Output the (x, y) coordinate of the center of the cell containing the given text.  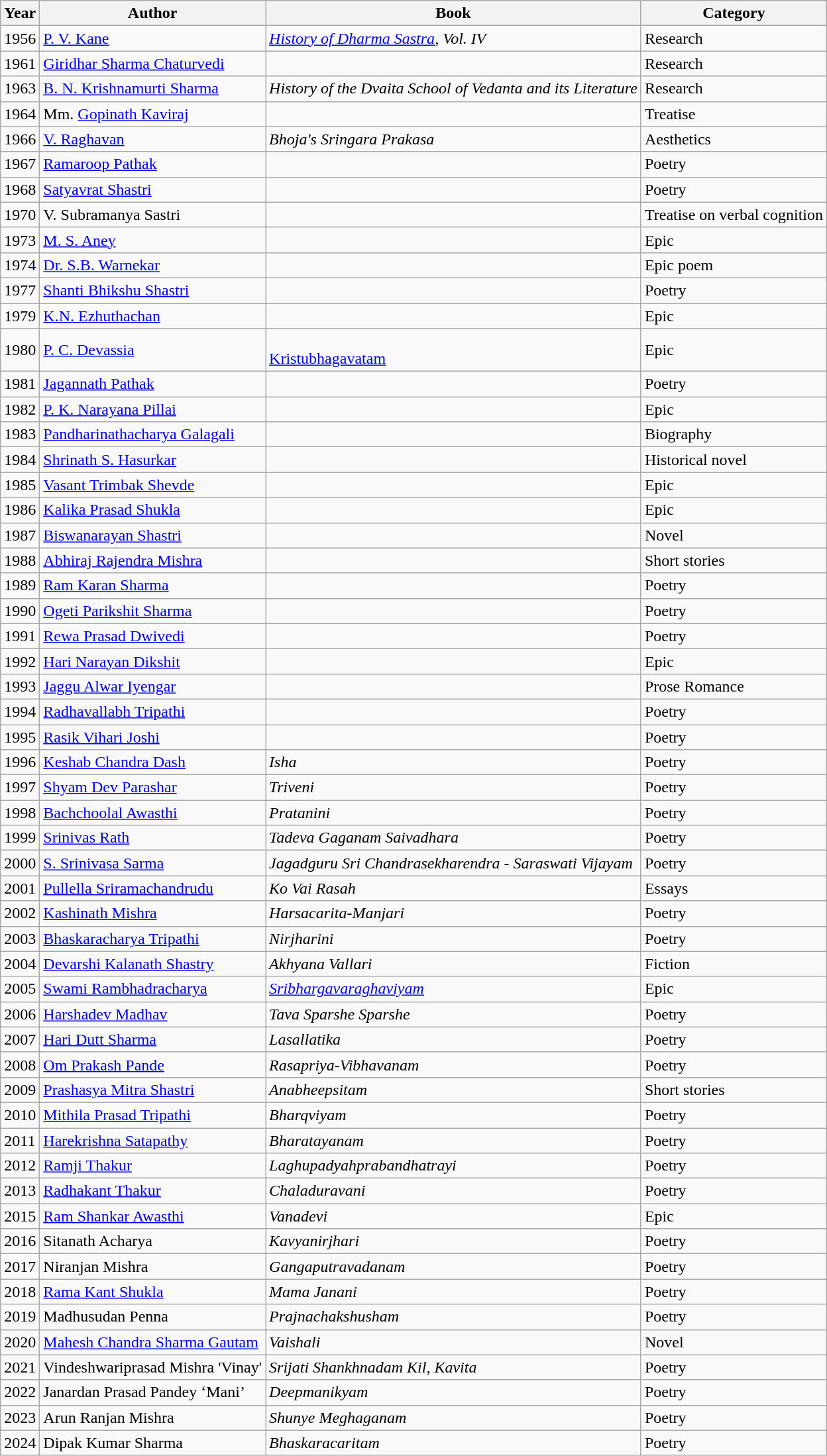
Ramaroop Pathak (152, 164)
Ram Shankar Awasthi (152, 1216)
Fiction (734, 964)
1984 (20, 460)
Bhaskaracaritam (453, 1443)
S. Srinivasa Sarma (152, 863)
1995 (20, 737)
P. C. Devassia (152, 350)
1979 (20, 316)
1964 (20, 114)
Hari Dutt Sharma (152, 1039)
M. S. Aney (152, 240)
Prashasya Mitra Shastri (152, 1090)
2010 (20, 1115)
Srijati Shankhnadam Kil, Kavita (453, 1367)
Mahesh Chandra Sharma Gautam (152, 1342)
Shunye Meghaganam (453, 1418)
B. N. Krishnamurti Sharma (152, 89)
2024 (20, 1443)
Book (453, 13)
Hari Narayan Dikshit (152, 661)
1968 (20, 189)
Harsacarita-Manjari (453, 913)
2006 (20, 1014)
2002 (20, 913)
Srinivas Rath (152, 838)
Aesthetics (734, 139)
Gangaputravadanam (453, 1267)
Nirjharini (453, 939)
1956 (20, 38)
Anabheepsitam (453, 1090)
Shyam Dev Parashar (152, 788)
1985 (20, 485)
2011 (20, 1140)
P. V. Kane (152, 38)
Author (152, 13)
Pandharinathacharya Galagali (152, 435)
Chaladuravani (453, 1191)
1983 (20, 435)
2018 (20, 1292)
Category (734, 13)
Giridhar Sharma Chaturvedi (152, 64)
Bachchoolal Awasthi (152, 813)
1998 (20, 813)
1987 (20, 535)
2023 (20, 1418)
Treatise on verbal cognition (734, 215)
Bhaskaracharya Tripathi (152, 939)
1973 (20, 240)
Biswanarayan Shastri (152, 535)
Biography (734, 435)
1970 (20, 215)
1989 (20, 586)
1980 (20, 350)
History of the Dvaita School of Vedanta and its Literature (453, 89)
Laghupadyahprabandhatrayi (453, 1166)
Ramji Thakur (152, 1166)
Madhusudan Penna (152, 1317)
1977 (20, 290)
Keshab Chandra Dash (152, 762)
2016 (20, 1241)
Ram Karan Sharma (152, 586)
K.N. Ezhuthachan (152, 316)
2020 (20, 1342)
Year (20, 13)
Vasant Trimbak Shevde (152, 485)
2005 (20, 989)
1982 (20, 409)
Radhavallabh Tripathi (152, 711)
Prajnachakshusham (453, 1317)
2017 (20, 1267)
2000 (20, 863)
V. Subramanya Sastri (152, 215)
Kavyanirjhari (453, 1241)
Jagadguru Sri Chandrasekharendra - Saraswati Vijayam (453, 863)
Niranjan Mishra (152, 1267)
Mm. Gopinath Kaviraj (152, 114)
Historical novel (734, 460)
Bharatayanam (453, 1140)
Pullella Sriramachandrudu (152, 888)
Lasallatika (453, 1039)
Prose Romance (734, 686)
Ko Vai Rasah (453, 888)
2015 (20, 1216)
2013 (20, 1191)
1992 (20, 661)
Epic poem (734, 265)
Vanadevi (453, 1216)
Jagannath Pathak (152, 384)
Janardan Prasad Pandey ‘Mani’ (152, 1392)
Isha (453, 762)
Pratanini (453, 813)
2012 (20, 1166)
Harshadev Madhav (152, 1014)
P. K. Narayana Pillai (152, 409)
1990 (20, 611)
Akhyana Vallari (453, 964)
Shanti Bhikshu Shastri (152, 290)
Devarshi Kalanath Shastry (152, 964)
1963 (20, 89)
Sribhargavaraghaviyam (453, 989)
Kashinath Mishra (152, 913)
Essays (734, 888)
Tadeva Gaganam Saivadhara (453, 838)
1967 (20, 164)
Rewa Prasad Dwivedi (152, 636)
Tava Sparshe Sparshe (453, 1014)
Arun Ranjan Mishra (152, 1418)
1993 (20, 686)
1999 (20, 838)
1994 (20, 711)
2008 (20, 1065)
Treatise (734, 114)
1996 (20, 762)
1966 (20, 139)
1997 (20, 788)
History of Dharma Sastra, Vol. IV (453, 38)
Bharqviyam (453, 1115)
Mama Janani (453, 1292)
Dr. S.B. Warnekar (152, 265)
Dipak Kumar Sharma (152, 1443)
Om Prakash Pande (152, 1065)
Deepmanikyam (453, 1392)
V. Raghavan (152, 139)
Swami Rambhadracharya (152, 989)
Rasapriya-Vibhavanam (453, 1065)
1981 (20, 384)
Sitanath Acharya (152, 1241)
1974 (20, 265)
Abhiraj Rajendra Mishra (152, 560)
2001 (20, 888)
1961 (20, 64)
1986 (20, 510)
Bhoja's Sringara Prakasa (453, 139)
2007 (20, 1039)
Jaggu Alwar Iyengar (152, 686)
Mithila Prasad Tripathi (152, 1115)
2004 (20, 964)
Rama Kant Shukla (152, 1292)
1991 (20, 636)
2009 (20, 1090)
Vaishali (453, 1342)
Kristubhagavatam (453, 350)
Rasik Vihari Joshi (152, 737)
Radhakant Thakur (152, 1191)
Harekrishna Satapathy (152, 1140)
2021 (20, 1367)
2019 (20, 1317)
1988 (20, 560)
Ogeti Parikshit Sharma (152, 611)
Shrinath S. Hasurkar (152, 460)
Triveni (453, 788)
2003 (20, 939)
Kalika Prasad Shukla (152, 510)
2022 (20, 1392)
Vindeshwariprasad Mishra 'Vinay' (152, 1367)
Satyavrat Shastri (152, 189)
